For the text-containing cell, return its midpoint in (x, y) coordinate format. 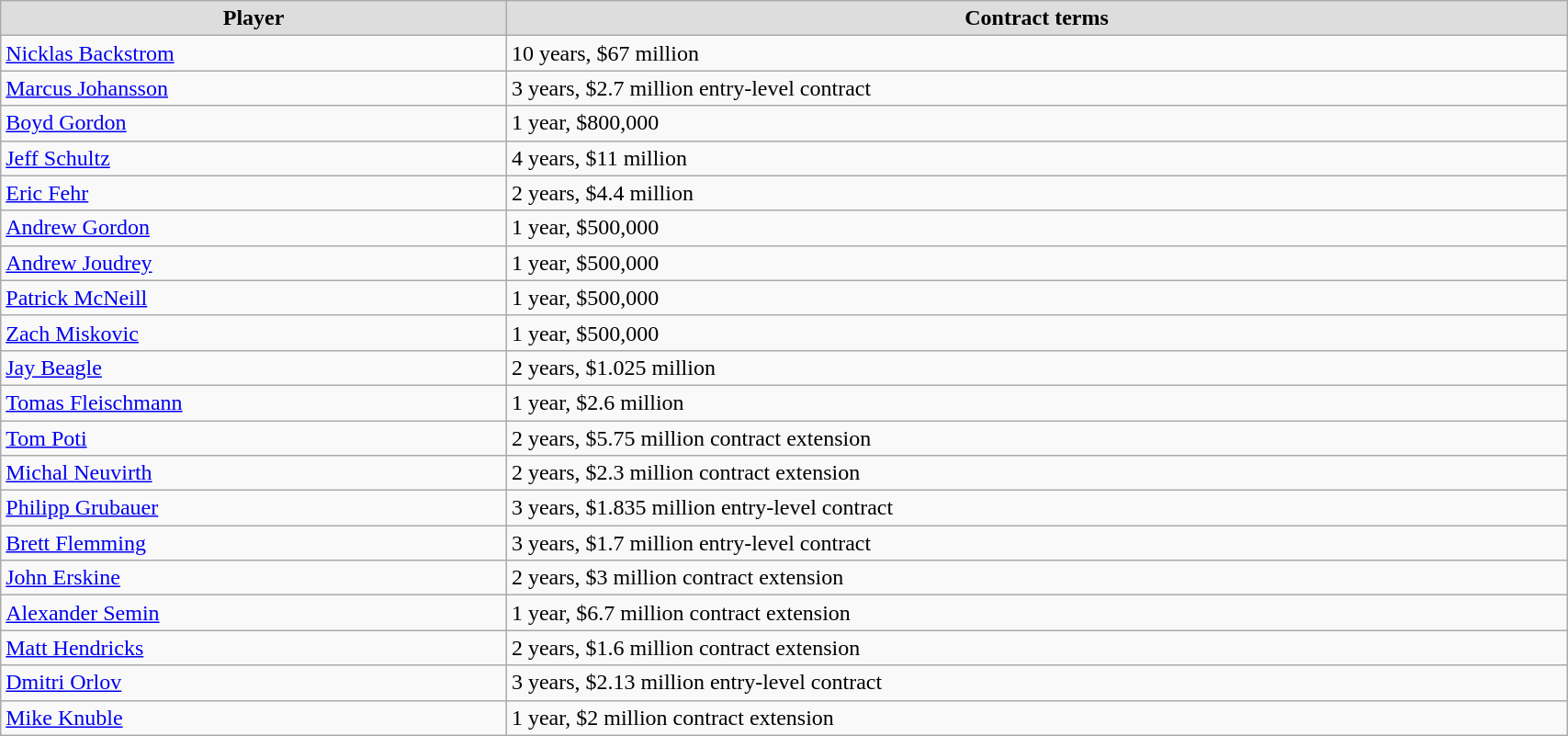
3 years, $1.835 million entry-level contract (1036, 508)
Jay Beagle (254, 368)
10 years, $67 million (1036, 53)
Boyd Gordon (254, 123)
Brett Flemming (254, 543)
Andrew Joudrey (254, 263)
Andrew Gordon (254, 228)
Tom Poti (254, 438)
Mike Knuble (254, 718)
3 years, $1.7 million entry-level contract (1036, 543)
2 years, $3 million contract extension (1036, 578)
1 year, $6.7 million contract extension (1036, 613)
3 years, $2.13 million entry-level contract (1036, 683)
Matt Hendricks (254, 648)
Contract terms (1036, 18)
Nicklas Backstrom (254, 53)
1 year, $2 million contract extension (1036, 718)
Tomas Fleischmann (254, 402)
Michal Neuvirth (254, 473)
1 year, $2.6 million (1036, 402)
2 years, $1.025 million (1036, 368)
2 years, $1.6 million contract extension (1036, 648)
Jeff Schultz (254, 158)
2 years, $4.4 million (1036, 193)
2 years, $2.3 million contract extension (1036, 473)
4 years, $11 million (1036, 158)
Alexander Semin (254, 613)
2 years, $5.75 million contract extension (1036, 438)
Philipp Grubauer (254, 508)
John Erskine (254, 578)
Player (254, 18)
Eric Fehr (254, 193)
3 years, $2.7 million entry-level contract (1036, 88)
Patrick McNeill (254, 298)
Dmitri Orlov (254, 683)
1 year, $800,000 (1036, 123)
Marcus Johansson (254, 88)
Zach Miskovic (254, 333)
